Provide the (X, Y) coordinate of the cell's center where the given text is located.  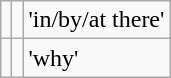
'in/by/at there' (96, 20)
'why' (96, 58)
